Provide the (X, Y) coordinate of the cell's center where the given text is located.  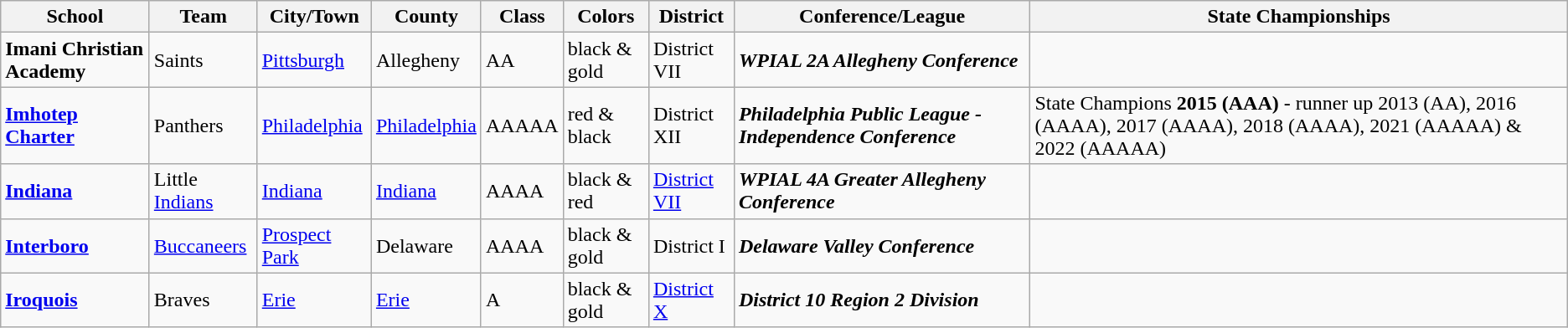
Philadelphia Public League - Independence Conference (881, 126)
AA (522, 60)
Buccaneers (203, 246)
Team (203, 17)
WPIAL 2A Allegheny Conference (881, 60)
A (522, 300)
Delaware (426, 246)
AAAAA (522, 126)
District X (691, 300)
District I (691, 246)
Imani Christian Academy (75, 60)
Imhotep Charter (75, 126)
District (691, 17)
State Championships (1298, 17)
red & black (606, 126)
Allegheny (426, 60)
Interboro (75, 246)
School (75, 17)
District 10 Region 2 Division (881, 300)
Pittsburgh (314, 60)
Class (522, 17)
Braves (203, 300)
County (426, 17)
District XII (691, 126)
City/Town (314, 17)
State Champions 2015 (AAA) - runner up 2013 (AA), 2016 (AAAA), 2017 (AAAA), 2018 (AAAA), 2021 (AAAAA) & 2022 (AAAAA) (1298, 126)
Saints (203, 60)
Delaware Valley Conference (881, 246)
Panthers (203, 126)
black & red (606, 191)
Little Indians (203, 191)
Colors (606, 17)
WPIAL 4A Greater Allegheny Conference (881, 191)
Iroquois (75, 300)
Conference/League (881, 17)
Prospect Park (314, 246)
